Detect which cell encompasses the target text, then output its [X, Y] center coordinate. 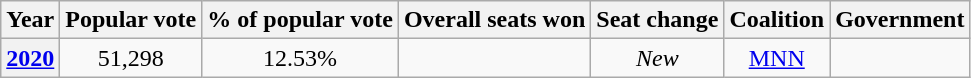
Seat change [658, 20]
New [658, 58]
Overall seats won [494, 20]
MNN [777, 58]
Government [900, 20]
Year [30, 20]
Popular vote [131, 20]
2020 [30, 58]
51,298 [131, 58]
% of popular vote [300, 20]
12.53% [300, 58]
Coalition [777, 20]
